Provide the [X, Y] coordinate of the cell's center where the given text is located.  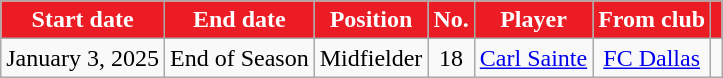
FC Dallas [652, 58]
Midfielder [371, 58]
Carl Sainte [533, 58]
From club [652, 20]
End of Season [239, 58]
No. [451, 20]
End date [239, 20]
Position [371, 20]
Start date [83, 20]
Player [533, 20]
January 3, 2025 [83, 58]
18 [451, 58]
